Output the [x, y] coordinate of the center of the cell containing the given text.  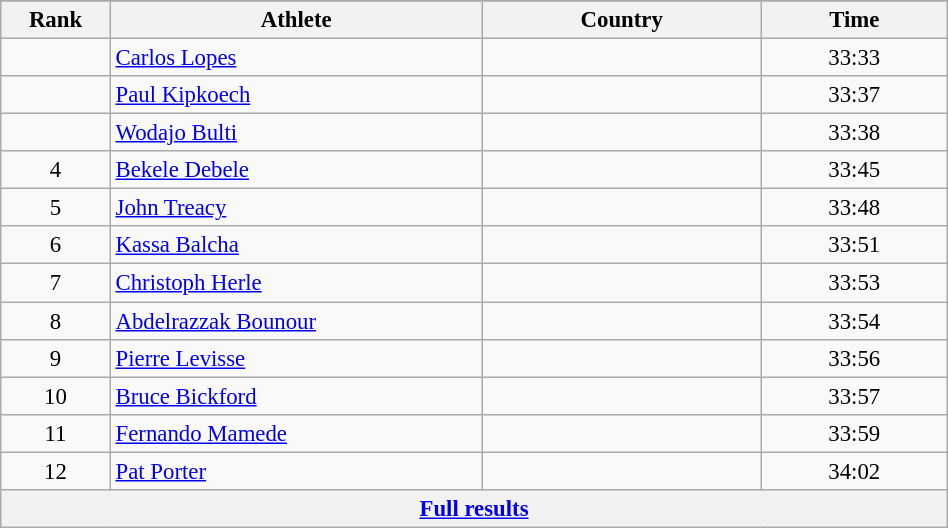
Full results [474, 509]
Pat Porter [296, 471]
33:56 [854, 358]
33:37 [854, 95]
Country [622, 20]
10 [56, 396]
33:48 [854, 208]
Abdelrazzak Bounour [296, 321]
Kassa Balcha [296, 245]
Fernando Mamede [296, 433]
6 [56, 245]
4 [56, 170]
Bruce Bickford [296, 396]
34:02 [854, 471]
Rank [56, 20]
33:51 [854, 245]
33:53 [854, 283]
Time [854, 20]
12 [56, 471]
Christoph Herle [296, 283]
John Treacy [296, 208]
33:45 [854, 170]
Wodajo Bulti [296, 133]
7 [56, 283]
Carlos Lopes [296, 58]
33:33 [854, 58]
33:59 [854, 433]
11 [56, 433]
Bekele Debele [296, 170]
9 [56, 358]
33:54 [854, 321]
Pierre Levisse [296, 358]
33:57 [854, 396]
33:38 [854, 133]
5 [56, 208]
Paul Kipkoech [296, 95]
Athlete [296, 20]
8 [56, 321]
